From the cell containing the given text, extract its center point as [x, y] coordinate. 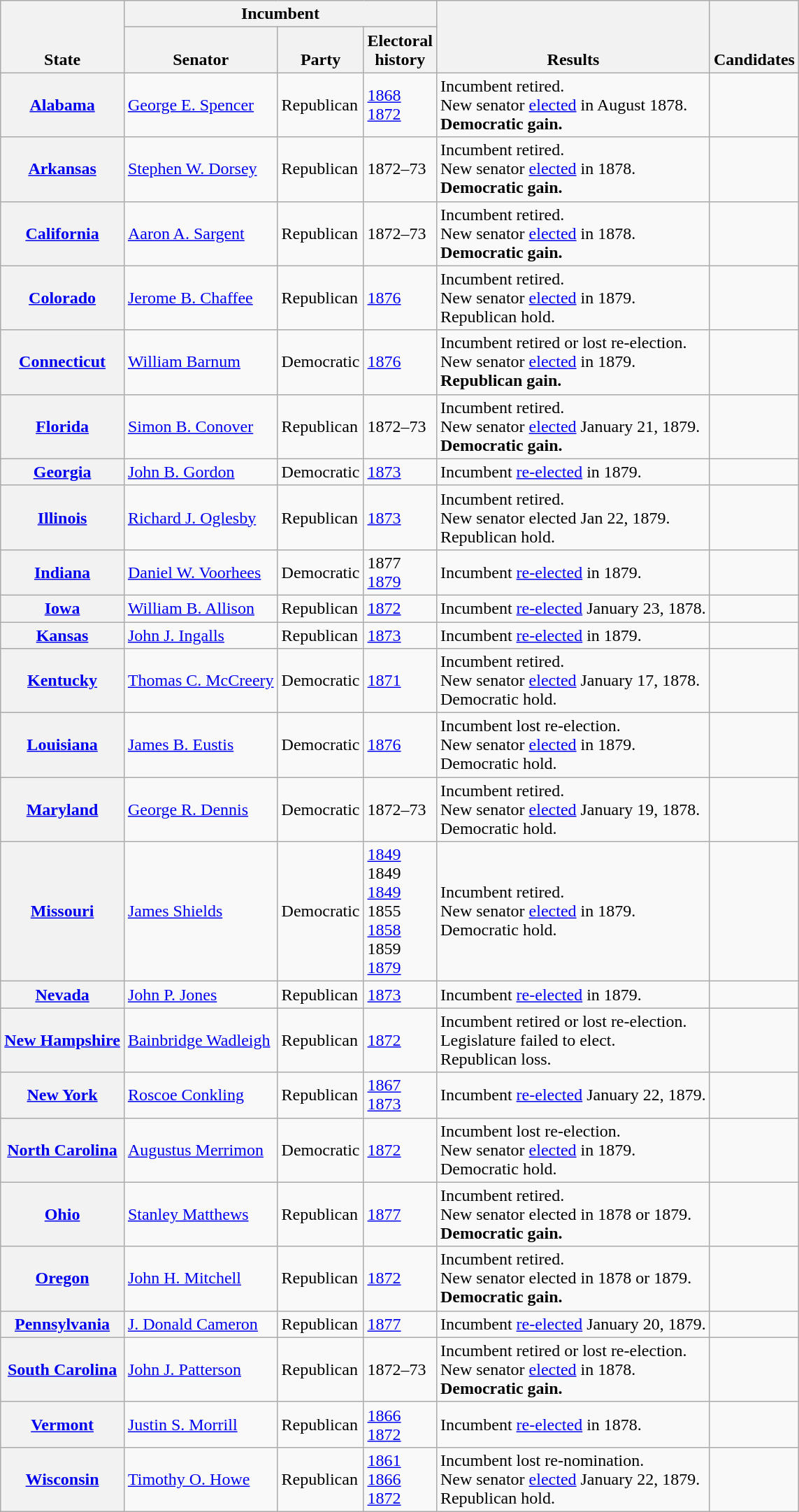
New York [63, 1095]
Incumbent retired or lost re-election.New senator elected in 1878.Democratic gain. [573, 1369]
Kentucky [63, 681]
Georgia [63, 472]
Daniel W. Voorhees [201, 572]
Incumbent retired or lost re-election.New senator elected in 1879.Republican gain. [573, 362]
Florida [63, 426]
Pennsylvania [63, 1324]
Illinois [63, 517]
South Carolina [63, 1369]
Results [573, 36]
James B. Eustis [201, 745]
Incumbent retired.New senator elected in August 1878.Democratic gain. [573, 105]
Alabama [63, 105]
Justin S. Morrill [201, 1425]
Nevada [63, 995]
Incumbent [280, 14]
Incumbent retired.New senator elected January 19, 1878.Democratic hold. [573, 809]
Incumbent re-elected in 1878. [573, 1425]
Wisconsin [63, 1479]
Senator [201, 50]
18661872 [400, 1425]
Incumbent retired or lost re-election.Legislature failed to elect.Republican loss. [573, 1040]
Aaron A. Sargent [201, 233]
Louisiana [63, 745]
John B. Gordon [201, 472]
Jerome B. Chaffee [201, 298]
1877 1879 [400, 572]
State [63, 36]
John J. Patterson [201, 1369]
New Hampshire [63, 1040]
Simon B. Conover [201, 426]
Stanley Matthews [201, 1214]
186118661872 [400, 1479]
Missouri [63, 912]
18671873 [400, 1095]
1849 1849 1849 1855 1858 1859 1879 [400, 912]
Electoralhistory [400, 50]
Ohio [63, 1214]
Incumbent re-elected January 23, 1878. [573, 608]
Augustus Merrimon [201, 1150]
John J. Ingalls [201, 635]
Timothy O. Howe [201, 1479]
Thomas C. McCreery [201, 681]
Incumbent retired.New senator elected January 17, 1878.Democratic hold. [573, 681]
William B. Allison [201, 608]
Bainbridge Wadleigh [201, 1040]
Incumbent retired.New senator elected in 1879.Democratic hold. [573, 912]
Incumbent retired.New senator elected in 1879.Republican hold. [573, 298]
Incumbent re-elected January 22, 1879. [573, 1095]
Richard J. Oglesby [201, 517]
John H. Mitchell [201, 1279]
Stephen W. Dorsey [201, 169]
Oregon [63, 1279]
Colorado [63, 298]
California [63, 233]
George E. Spencer [201, 105]
Roscoe Conkling [201, 1095]
Incumbent retired.New senator elected January 21, 1879.Democratic gain. [573, 426]
George R. Dennis [201, 809]
Arkansas [63, 169]
1868 1872 [400, 105]
Maryland [63, 809]
Iowa [63, 608]
Candidates [754, 36]
Kansas [63, 635]
Incumbent retired.New senator elected Jan 22, 1879.Republican hold. [573, 517]
North Carolina [63, 1150]
Indiana [63, 572]
J. Donald Cameron [201, 1324]
Incumbent lost re-nomination.New senator elected January 22, 1879.Republican hold. [573, 1479]
John P. Jones [201, 995]
1871 [400, 681]
Connecticut [63, 362]
Incumbent re-elected January 20, 1879. [573, 1324]
Vermont [63, 1425]
James Shields [201, 912]
Party [320, 50]
William Barnum [201, 362]
